Extract the [x, y] coordinate from the center of the cell holding the provided text.  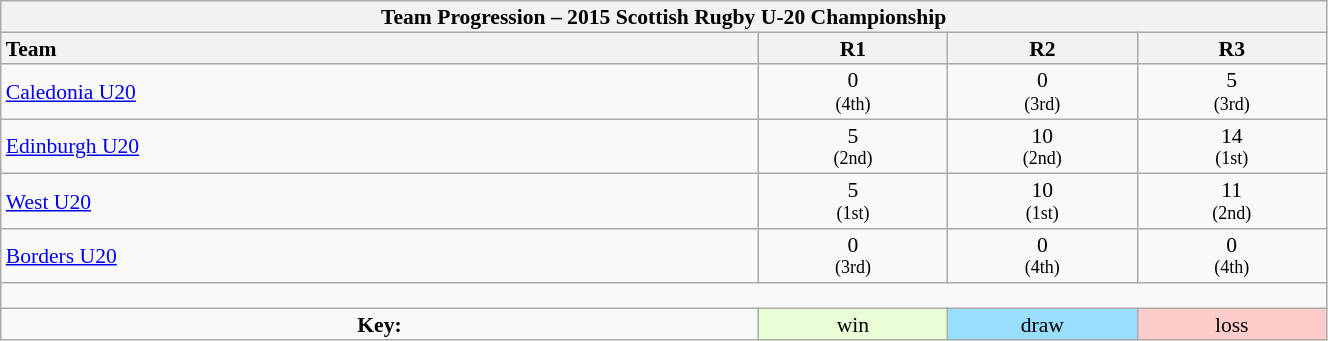
draw [1042, 325]
Key: [380, 325]
win [852, 325]
5 (2nd) [852, 146]
R1 [852, 49]
Caledonia U20 [380, 92]
R3 [1232, 49]
Team [380, 49]
11 (2nd) [1232, 202]
West U20 [380, 202]
5 (1st) [852, 202]
10 (1st) [1042, 202]
Edinburgh U20 [380, 146]
R2 [1042, 49]
5 (3rd) [1232, 92]
Team Progression – 2015 Scottish Rugby U-20 Championship [664, 17]
Borders U20 [380, 256]
loss [1232, 325]
14 (1st) [1232, 146]
10 (2nd) [1042, 146]
